Detect which cell encompasses the target text, then output its (X, Y) center coordinate. 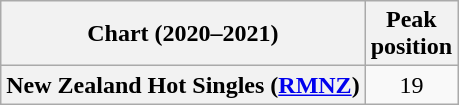
Peakposition (411, 34)
New Zealand Hot Singles (RMNZ) (183, 85)
19 (411, 85)
Chart (2020–2021) (183, 34)
